Search for the cell housing the specified text and yield its (X, Y) center coordinate. 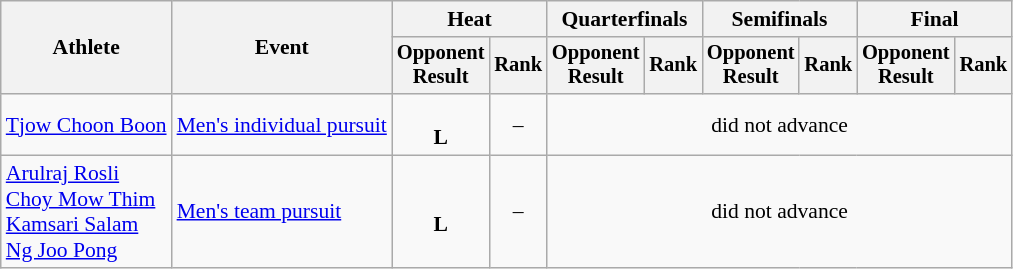
Athlete (86, 48)
Men's team pursuit (282, 212)
Final (934, 19)
Tjow Choon Boon (86, 124)
Arulraj RosliChoy Mow ThimKamsari SalamNg Joo Pong (86, 212)
Event (282, 48)
Heat (470, 19)
Semifinals (780, 19)
Quarterfinals (624, 19)
Men's individual pursuit (282, 124)
